Scan for the cell matching the given text and deliver its (X, Y) coordinate at center. 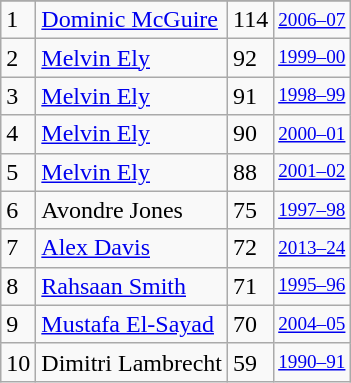
4 (18, 134)
2 (18, 58)
2000–01 (312, 134)
1995–96 (312, 286)
6 (18, 210)
1997–98 (312, 210)
Mustafa El-Sayad (132, 324)
70 (250, 324)
2004–05 (312, 324)
1 (18, 20)
Dimitri Lambrecht (132, 362)
72 (250, 248)
5 (18, 172)
114 (250, 20)
1998–99 (312, 96)
2006–07 (312, 20)
2001–02 (312, 172)
7 (18, 248)
1990–91 (312, 362)
Dominic McGuire (132, 20)
8 (18, 286)
71 (250, 286)
Alex Davis (132, 248)
59 (250, 362)
3 (18, 96)
Rahsaan Smith (132, 286)
2013–24 (312, 248)
1999–00 (312, 58)
9 (18, 324)
88 (250, 172)
90 (250, 134)
10 (18, 362)
75 (250, 210)
91 (250, 96)
Avondre Jones (132, 210)
92 (250, 58)
